Detect which cell encompasses the target text, then output its (x, y) center coordinate. 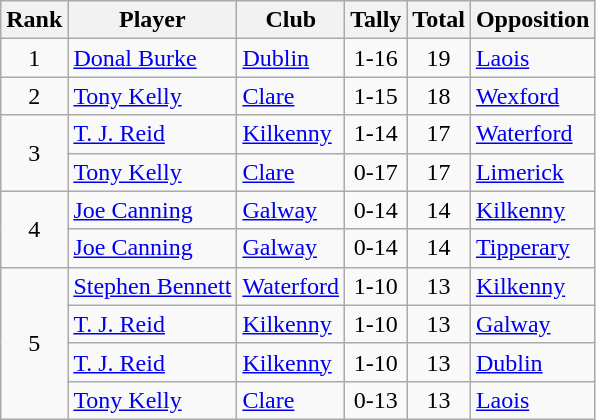
Donal Burke (152, 58)
Stephen Bennett (152, 286)
Limerick (532, 172)
5 (34, 343)
Tipperary (532, 248)
1-16 (376, 58)
1-15 (376, 96)
18 (439, 96)
1-14 (376, 134)
Rank (34, 20)
0-13 (376, 400)
0-17 (376, 172)
4 (34, 229)
Club (291, 20)
Opposition (532, 20)
19 (439, 58)
2 (34, 96)
1 (34, 58)
3 (34, 153)
Player (152, 20)
Wexford (532, 96)
Tally (376, 20)
Total (439, 20)
